Scan for the cell matching the given text and deliver its [x, y] coordinate at center. 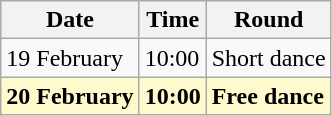
Short dance [268, 58]
20 February [70, 96]
Time [172, 20]
19 February [70, 58]
Free dance [268, 96]
Date [70, 20]
Round [268, 20]
